Capture the cell that displays the provided text and extract its [x, y] central coordinate. 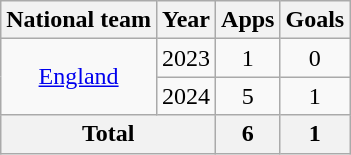
England [79, 77]
Apps [248, 20]
2024 [186, 96]
6 [248, 134]
Goals [315, 20]
2023 [186, 58]
0 [315, 58]
Total [108, 134]
National team [79, 20]
5 [248, 96]
Year [186, 20]
